Capture the cell that displays the provided text and extract its [X, Y] central coordinate. 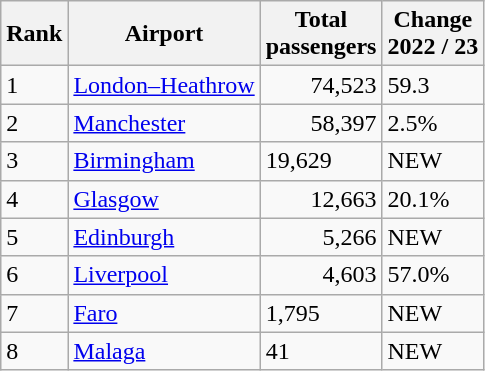
41 [321, 351]
1,795 [321, 313]
4 [34, 199]
6 [34, 275]
2 [34, 123]
20.1% [433, 199]
Glasgow [164, 199]
London–Heathrow [164, 85]
Manchester [164, 123]
5,266 [321, 237]
Birmingham [164, 161]
4,603 [321, 275]
59.3 [433, 85]
Faro [164, 313]
Liverpool [164, 275]
58,397 [321, 123]
57.0% [433, 275]
Change2022 / 23 [433, 34]
7 [34, 313]
1 [34, 85]
Rank [34, 34]
Edinburgh [164, 237]
74,523 [321, 85]
3 [34, 161]
8 [34, 351]
19,629 [321, 161]
12,663 [321, 199]
5 [34, 237]
Airport [164, 34]
Malaga [164, 351]
Total passengers [321, 34]
2.5% [433, 123]
